Provide the (x, y) coordinate of the cell's center where the given text is located.  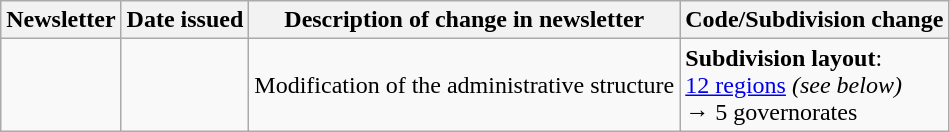
Subdivision layout: 12 regions (see below) → 5 governorates (814, 85)
Date issued (185, 20)
Description of change in newsletter (464, 20)
Code/Subdivision change (814, 20)
Newsletter (61, 20)
Modification of the administrative structure (464, 85)
